Locate the cell with the specified text and output its [X, Y] center coordinate. 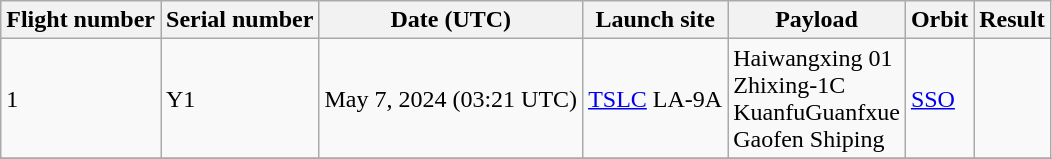
Flight number [81, 20]
Result [1012, 20]
1 [81, 98]
May 7, 2024 (03:21 UTC) [451, 98]
Orbit [939, 20]
Date (UTC) [451, 20]
Haiwangxing 01Zhixing-1CKuanfuGuanfxueGaofen Shiping [817, 98]
Payload [817, 20]
SSO [939, 98]
TSLC LA-9A [656, 98]
Serial number [239, 20]
Y1 [239, 98]
Launch site [656, 20]
